From the cell containing the given text, extract its center point as [X, Y] coordinate. 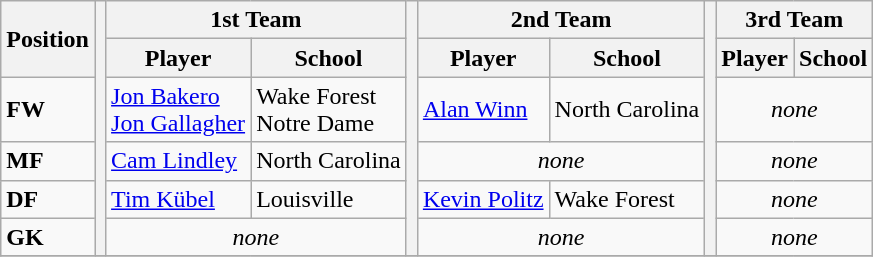
FW [48, 110]
Position [48, 39]
Jon BakeroJon Gallagher [178, 110]
DF [48, 199]
Kevin Politz [483, 199]
Alan Winn [483, 110]
MF [48, 161]
2nd Team [560, 20]
Wake Forest [627, 199]
GK [48, 237]
Cam Lindley [178, 161]
Louisville [329, 199]
3rd Team [794, 20]
Tim Kübel [178, 199]
Wake ForestNotre Dame [329, 110]
1st Team [256, 20]
